Pinpoint the cell where the given text exists, returning its (X, Y) midpoint coordinate. 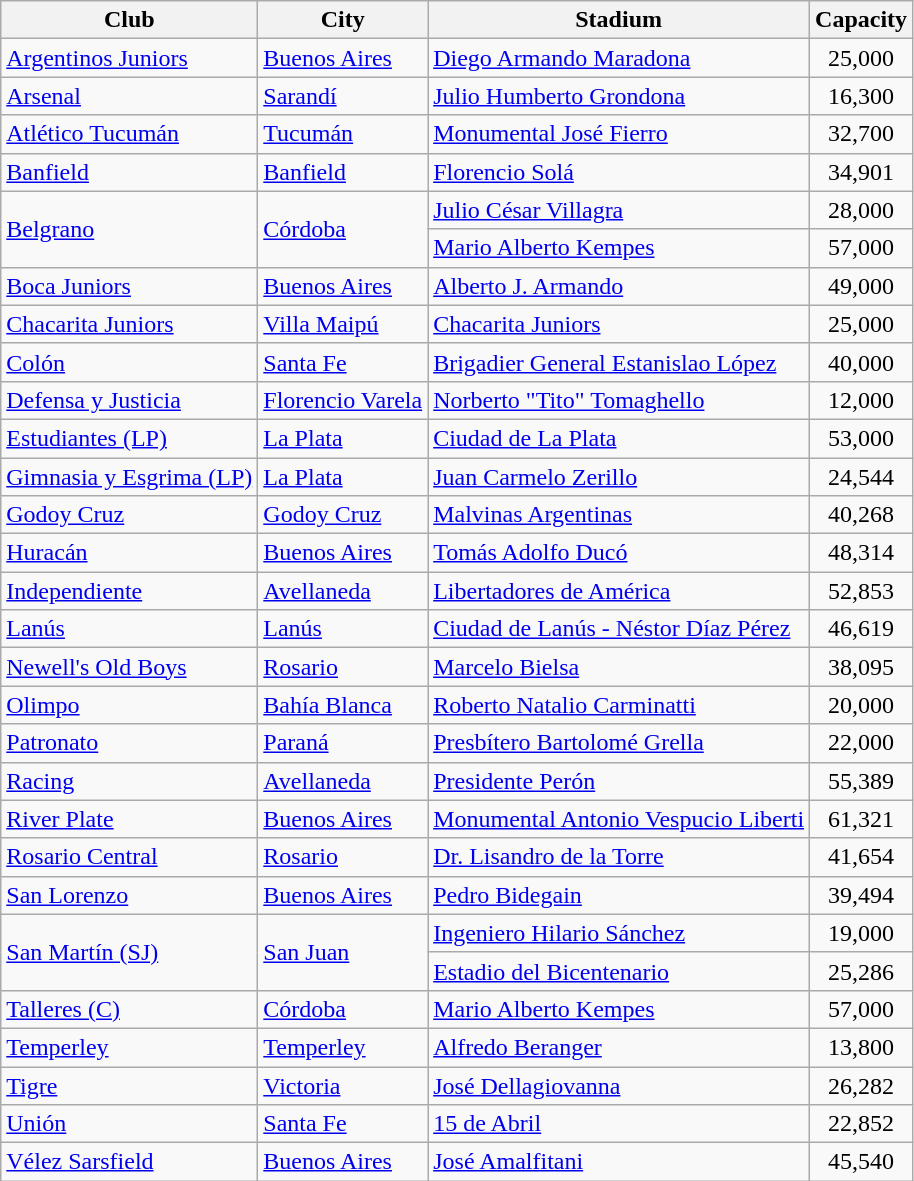
19,000 (862, 933)
Monumental José Fierro (619, 134)
San Juan (343, 952)
61,321 (862, 819)
25,286 (862, 971)
José Dellagiovanna (619, 1085)
Roberto Natalio Carminatti (619, 705)
26,282 (862, 1085)
Club (130, 20)
Julio César Villagra (619, 210)
Ciudad de La Plata (619, 438)
48,314 (862, 553)
Victoria (343, 1085)
Stadium (619, 20)
Capacity (862, 20)
38,095 (862, 667)
Estadio del Bicentenario (619, 971)
Racing (130, 781)
Patronato (130, 743)
Florencio Solá (619, 172)
41,654 (862, 857)
Paraná (343, 743)
Marcelo Bielsa (619, 667)
32,700 (862, 134)
San Martín (SJ) (130, 952)
Alfredo Beranger (619, 1047)
Boca Juniors (130, 286)
Dr. Lisandro de la Torre (619, 857)
40,000 (862, 362)
Sarandí (343, 96)
Arsenal (130, 96)
39,494 (862, 895)
Norberto "Tito" Tomaghello (619, 400)
Rosario Central (130, 857)
28,000 (862, 210)
City (343, 20)
Juan Carmelo Zerillo (619, 477)
13,800 (862, 1047)
Huracán (130, 553)
Ciudad de Lanús - Néstor Díaz Pérez (619, 629)
Julio Humberto Grondona (619, 96)
San Lorenzo (130, 895)
Independiente (130, 591)
Colón (130, 362)
Tomás Adolfo Ducó (619, 553)
Libertadores de América (619, 591)
Tigre (130, 1085)
Unión (130, 1124)
16,300 (862, 96)
53,000 (862, 438)
Ingeniero Hilario Sánchez (619, 933)
Villa Maipú (343, 324)
Diego Armando Maradona (619, 58)
Alberto J. Armando (619, 286)
Olimpo (130, 705)
Malvinas Argentinas (619, 515)
Tucumán (343, 134)
River Plate (130, 819)
Brigadier General Estanislao López (619, 362)
22,000 (862, 743)
Florencio Varela (343, 400)
Presbítero Bartolomé Grella (619, 743)
José Amalfitani (619, 1162)
12,000 (862, 400)
Estudiantes (LP) (130, 438)
49,000 (862, 286)
22,852 (862, 1124)
Defensa y Justicia (130, 400)
15 de Abril (619, 1124)
Talleres (C) (130, 1009)
Vélez Sarsfield (130, 1162)
Monumental Antonio Vespucio Liberti (619, 819)
20,000 (862, 705)
Belgrano (130, 229)
55,389 (862, 781)
40,268 (862, 515)
Pedro Bidegain (619, 895)
Gimnasia y Esgrima (LP) (130, 477)
Newell's Old Boys (130, 667)
24,544 (862, 477)
52,853 (862, 591)
46,619 (862, 629)
45,540 (862, 1162)
Argentinos Juniors (130, 58)
Atlético Tucumán (130, 134)
Bahía Blanca (343, 705)
Presidente Perón (619, 781)
34,901 (862, 172)
